Find where the given text appears and provide that cell's center as (x, y) coordinate. 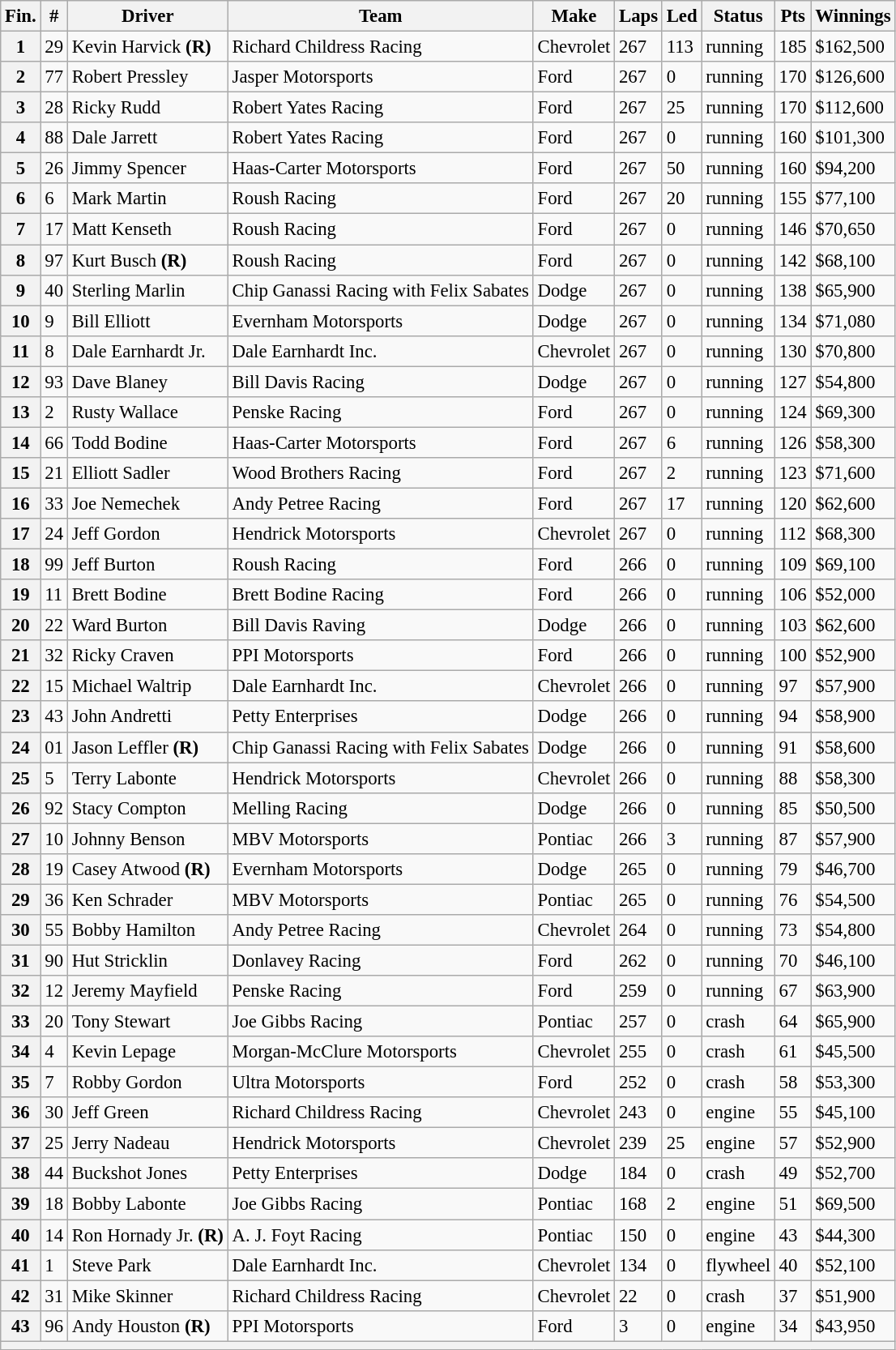
$53,300 (853, 1083)
112 (792, 534)
185 (792, 47)
Hut Stricklin (147, 960)
Bill Davis Racing (381, 382)
109 (792, 565)
$69,100 (853, 565)
255 (638, 1052)
Brett Bodine Racing (381, 595)
$58,600 (853, 747)
100 (792, 656)
130 (792, 351)
Fin. (21, 16)
$46,100 (853, 960)
Bobby Labonte (147, 1204)
44 (53, 1174)
Robert Pressley (147, 77)
Wood Brothers Racing (381, 473)
138 (792, 290)
127 (792, 382)
Ron Hornady Jr. (R) (147, 1235)
49 (792, 1174)
$45,500 (853, 1052)
168 (638, 1204)
01 (53, 747)
106 (792, 595)
Steve Park (147, 1265)
Mark Martin (147, 199)
Dale Jarrett (147, 138)
262 (638, 960)
Robby Gordon (147, 1083)
Dale Earnhardt Jr. (147, 351)
76 (792, 899)
$46,700 (853, 869)
$52,000 (853, 595)
113 (682, 47)
Jeff Green (147, 1113)
77 (53, 77)
Laps (638, 16)
91 (792, 747)
$71,600 (853, 473)
Jeremy Mayfield (147, 991)
Jeff Burton (147, 565)
70 (792, 960)
Stacy Compton (147, 808)
flywheel (738, 1265)
$94,200 (853, 169)
23 (21, 717)
Jerry Nadeau (147, 1143)
Terry Labonte (147, 778)
Status (738, 16)
120 (792, 503)
Kevin Harvick (R) (147, 47)
$162,500 (853, 47)
Matt Kenseth (147, 229)
126 (792, 442)
A. J. Foyt Racing (381, 1235)
$69,500 (853, 1204)
184 (638, 1174)
Ken Schrader (147, 899)
# (53, 16)
90 (53, 960)
Ricky Rudd (147, 108)
142 (792, 260)
13 (21, 412)
$43,950 (853, 1326)
Make (574, 16)
Casey Atwood (R) (147, 869)
$63,900 (853, 991)
Kurt Busch (R) (147, 260)
Sterling Marlin (147, 290)
Johnny Benson (147, 839)
41 (21, 1265)
Driver (147, 16)
39 (21, 1204)
Jasper Motorsports (381, 77)
Bill Davis Raving (381, 626)
$71,080 (853, 321)
85 (792, 808)
John Andretti (147, 717)
Jimmy Spencer (147, 169)
Dave Blaney (147, 382)
Jeff Gordon (147, 534)
99 (53, 565)
$52,100 (853, 1265)
Melling Racing (381, 808)
50 (682, 169)
Brett Bodine (147, 595)
38 (21, 1174)
64 (792, 1022)
Joe Nemechek (147, 503)
$101,300 (853, 138)
$44,300 (853, 1235)
$70,800 (853, 351)
94 (792, 717)
Jason Leffler (R) (147, 747)
$52,700 (853, 1174)
150 (638, 1235)
61 (792, 1052)
66 (53, 442)
$50,500 (853, 808)
Mike Skinner (147, 1296)
57 (792, 1143)
264 (638, 930)
$68,300 (853, 534)
$126,600 (853, 77)
42 (21, 1296)
Morgan-McClure Motorsports (381, 1052)
Bobby Hamilton (147, 930)
$68,100 (853, 260)
Ward Burton (147, 626)
155 (792, 199)
Led (682, 16)
Buckshot Jones (147, 1174)
Ultra Motorsports (381, 1083)
Kevin Lepage (147, 1052)
$51,900 (853, 1296)
$54,500 (853, 899)
252 (638, 1083)
Elliott Sadler (147, 473)
Winnings (853, 16)
$77,100 (853, 199)
Ricky Craven (147, 656)
$70,650 (853, 229)
96 (53, 1326)
Michael Waltrip (147, 686)
Team (381, 16)
73 (792, 930)
87 (792, 839)
67 (792, 991)
257 (638, 1022)
124 (792, 412)
Todd Bodine (147, 442)
123 (792, 473)
16 (21, 503)
Andy Houston (R) (147, 1326)
146 (792, 229)
Rusty Wallace (147, 412)
Pts (792, 16)
92 (53, 808)
$112,600 (853, 108)
79 (792, 869)
58 (792, 1083)
93 (53, 382)
Donlavey Racing (381, 960)
103 (792, 626)
Tony Stewart (147, 1022)
$45,100 (853, 1113)
51 (792, 1204)
243 (638, 1113)
239 (638, 1143)
259 (638, 991)
35 (21, 1083)
$69,300 (853, 412)
Bill Elliott (147, 321)
$58,900 (853, 717)
27 (21, 839)
